Find where the given text appears and provide that cell's center as (X, Y) coordinate. 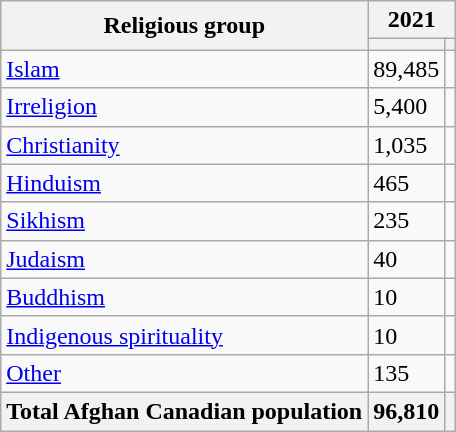
Irreligion (184, 107)
Sikhism (184, 221)
Other (184, 373)
135 (406, 373)
96,810 (406, 411)
Islam (184, 69)
Judaism (184, 259)
2021 (412, 20)
5,400 (406, 107)
89,485 (406, 69)
40 (406, 259)
465 (406, 183)
1,035 (406, 145)
Christianity (184, 145)
Buddhism (184, 297)
Indigenous spirituality (184, 335)
Total Afghan Canadian population (184, 411)
Religious group (184, 26)
Hinduism (184, 183)
235 (406, 221)
